For the text-containing cell, return its midpoint in [x, y] coordinate format. 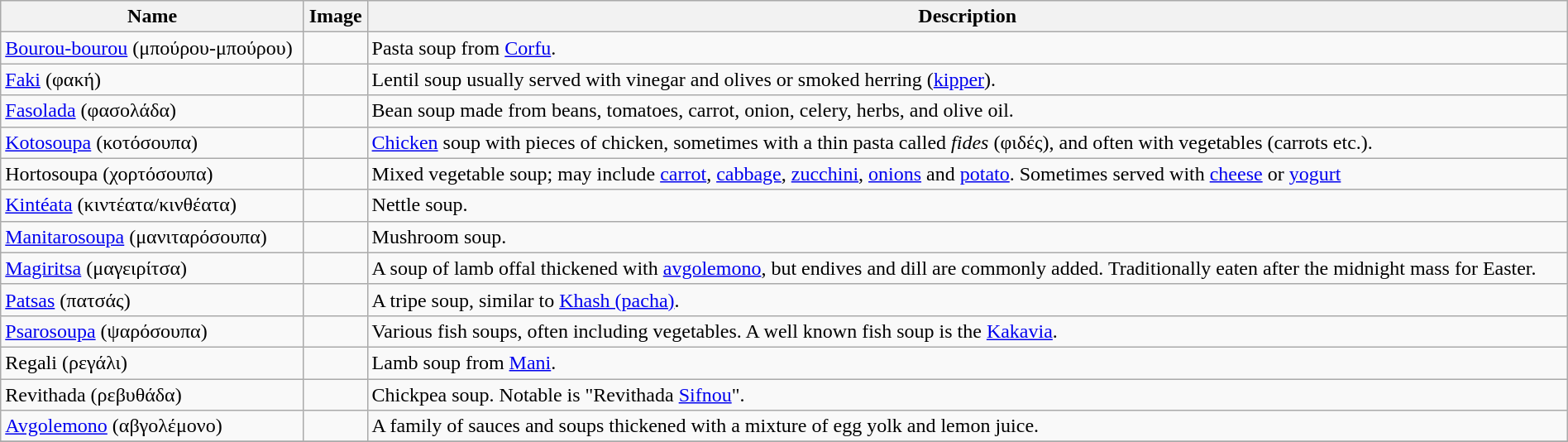
Description [968, 17]
Name [152, 17]
Various fish soups, often including vegetables. A well known fish soup is the Kakavia. [968, 331]
Hortosoupa (χορτόσουπα) [152, 174]
Magiritsa (μαγειρίτσα) [152, 268]
Pasta soup from Corfu. [968, 48]
Bourou-bourou (μπούρου-μπούρου) [152, 48]
Avgolemono (αβγολέμονο) [152, 426]
Kintéata (κιντέατα/κινθέατα) [152, 205]
A family of sauces and soups thickened with a mixture of egg yolk and lemon juice. [968, 426]
Nettle soup. [968, 205]
A soup of lamb offal thickened with avgolemono, but endives and dill are commonly added. Traditionally eaten after the midnight mass for Easter. [968, 268]
A tripe soup, similar to Khash (pacha). [968, 300]
Revithada (ρεβυθάδα) [152, 395]
Psarosoupa (ψαρόσουπα) [152, 331]
Image [336, 17]
Fasolada (φασολάδα) [152, 111]
Lamb soup from Mani. [968, 363]
Kotosoupa (κοτόσουπα) [152, 142]
Mixed vegetable soup; may include carrot, cabbage, zucchini, onions and potato. Sometimes served with cheese or yogurt [968, 174]
Bean soup made from beans, tomatoes, carrot, onion, celery, herbs, and olive oil. [968, 111]
Patsas (πατσάς) [152, 300]
Faki (φακή) [152, 79]
Mushroom soup. [968, 237]
Regali (ρεγάλι) [152, 363]
Chicken soup with pieces of chicken, sometimes with a thin pasta called fides (φιδές), and often with vegetables (carrots etc.). [968, 142]
Lentil soup usually served with vinegar and olives or smoked herring (kipper). [968, 79]
Chickpea soup. Notable is "Revithada Sifnou". [968, 395]
Manitarosoupa (μανιταρόσουπα) [152, 237]
